Find where the given text appears and provide that cell's center as [X, Y] coordinate. 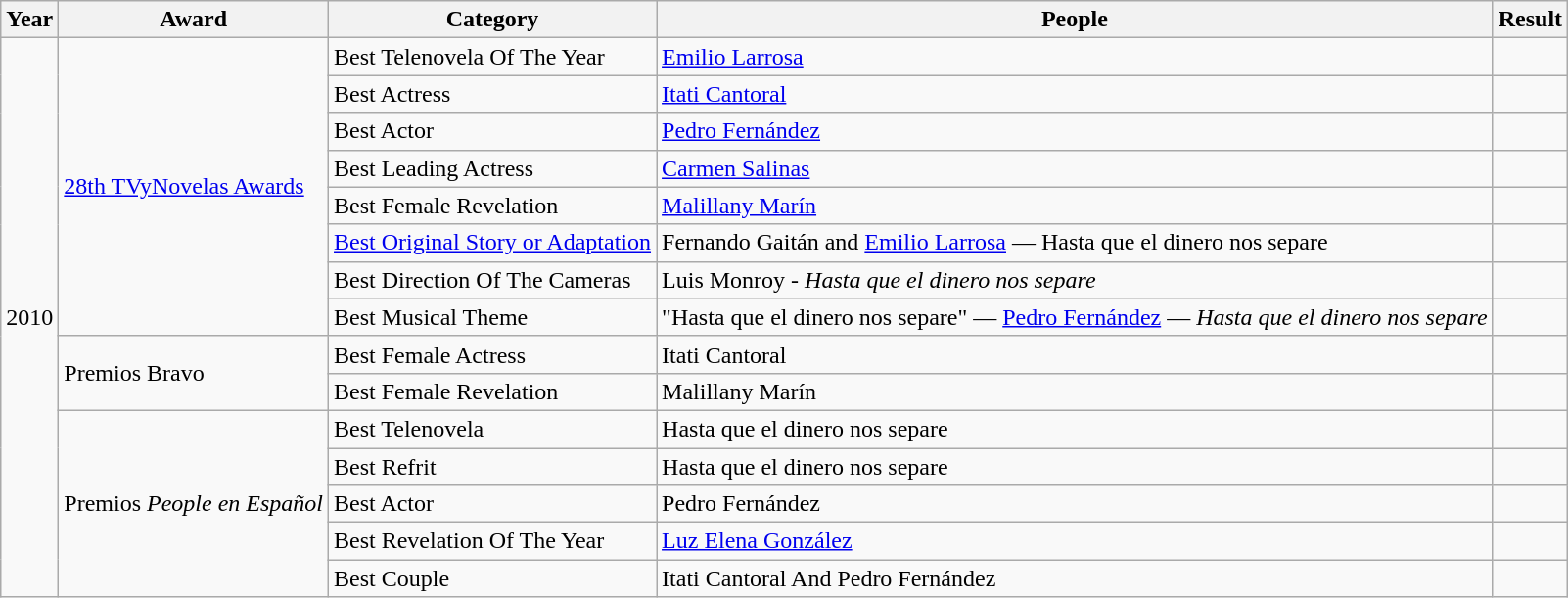
Luz Elena González [1075, 541]
Category [493, 20]
Best Couple [493, 578]
Luis Monroy - Hasta que el dinero nos separe [1075, 280]
28th TVyNovelas Awards [194, 187]
2010 [29, 317]
Premios People en Español [194, 503]
Best Musical Theme [493, 317]
Result [1530, 20]
Emilio Larrosa [1075, 57]
Award [194, 20]
Best Actress [493, 94]
Best Direction Of The Cameras [493, 280]
Best Original Story or Adaptation [493, 243]
Best Refrit [493, 467]
Premios Bravo [194, 373]
Best Female Actress [493, 354]
Year [29, 20]
Carmen Salinas [1075, 168]
Fernando Gaitán and Emilio Larrosa — Hasta que el dinero nos separe [1075, 243]
Best Leading Actress [493, 168]
Best Telenovela Of The Year [493, 57]
"Hasta que el dinero nos separe" — Pedro Fernández — Hasta que el dinero nos separe [1075, 317]
Itati Cantoral And Pedro Fernández [1075, 578]
People [1075, 20]
Best Telenovela [493, 429]
Best Revelation Of The Year [493, 541]
